Return [X, Y] of the center of cell containing provided text 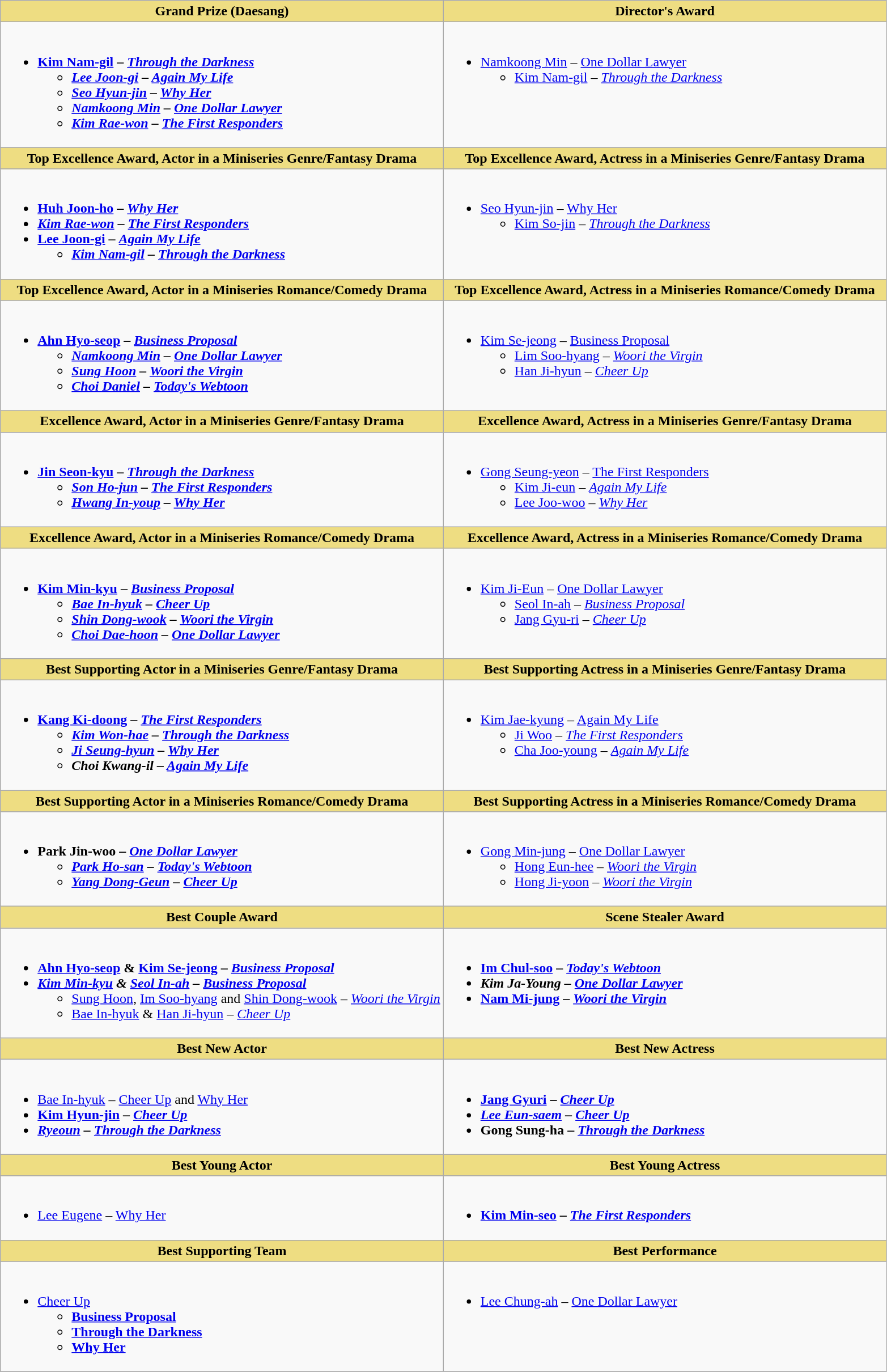
Jin Seon-kyu – Through the DarknessSon Ho-jun – The First RespondersHwang In-youp – Why Her [222, 480]
Seo Hyun-jin – Why HerKim So-jin – Through the Darkness [665, 224]
Lee Chung-ah – One Dollar Lawyer [665, 1316]
Best New Actress [665, 1049]
Excellence Award, Actor in a Miniseries Romance/Comedy Drama [222, 537]
Kim Ji-Eun – One Dollar LawyerSeol In-ah – Business ProposalJang Gyu-ri – Cheer Up [665, 603]
Kim Jae-kyung – Again My LifeJi Woo – The First RespondersCha Joo-young – Again My Life [665, 735]
Top Excellence Award, Actress in a Miniseries Genre/Fantasy Drama [665, 158]
Park Jin-woo – One Dollar LawyerPark Ho-san – Today's WebtoonYang Dong-Geun – Cheer Up [222, 859]
Excellence Award, Actress in a Miniseries Romance/Comedy Drama [665, 537]
Best Performance [665, 1251]
Huh Joon-ho – Why HerKim Rae-won – The First RespondersLee Joon-gi – Again My LifeKim Nam-gil – Through the Darkness [222, 224]
Best Couple Award [222, 917]
Kim Min-kyu – Business ProposalBae In-hyuk – Cheer UpShin Dong-wook – Woori the VirginChoi Dae-hoon – One Dollar Lawyer [222, 603]
Gong Seung-yeon – The First RespondersKim Ji-eun – Again My LifeLee Joo-woo – Why Her [665, 480]
Best Supporting Actor in a Miniseries Romance/Comedy Drama [222, 801]
Kim Se-jeong – Business ProposalLim Soo-hyang – Woori the VirginHan Ji-hyun – Cheer Up [665, 355]
Ahn Hyo-seop – Business ProposalNamkoong Min – One Dollar LawyerSung Hoon – Woori the VirginChoi Daniel – Today's Webtoon [222, 355]
Best Supporting Team [222, 1251]
Best New Actor [222, 1049]
Namkoong Min – One Dollar LawyerKim Nam-gil – Through the Darkness [665, 85]
Best Supporting Actress in a Miniseries Romance/Comedy Drama [665, 801]
Lee Eugene – Why Her [222, 1208]
Grand Prize (Daesang) [222, 11]
Im Chul-soo – Today's WebtoonKim Ja-Young – One Dollar LawyerNam Mi-jung – Woori the Virgin [665, 983]
Best Young Actress [665, 1165]
Kang Ki-doong – The First RespondersKim Won-hae – Through the DarknessJi Seung-hyun – Why HerChoi Kwang-il – Again My Life [222, 735]
Kim Min-seo – The First Responders [665, 1208]
Top Excellence Award, Actress in a Miniseries Romance/Comedy Drama [665, 290]
Best Young Actor [222, 1165]
Top Excellence Award, Actor in a Miniseries Genre/Fantasy Drama [222, 158]
Jang Gyuri – Cheer UpLee Eun-saem – Cheer UpGong Sung-ha – Through the Darkness [665, 1107]
Director's Award [665, 11]
Bae In-hyuk – Cheer Up and Why HerKim Hyun-jin – Cheer UpRyeoun – Through the Darkness [222, 1107]
Excellence Award, Actor in a Miniseries Genre/Fantasy Drama [222, 421]
Scene Stealer Award [665, 917]
Kim Nam-gil – Through the DarknessLee Joon-gi – Again My LifeSeo Hyun-jin – Why HerNamkoong Min – One Dollar LawyerKim Rae-won – The First Responders [222, 85]
Best Supporting Actor in a Miniseries Genre/Fantasy Drama [222, 669]
Top Excellence Award, Actor in a Miniseries Romance/Comedy Drama [222, 290]
Gong Min-jung – One Dollar LawyerHong Eun-hee – Woori the VirginHong Ji-yoon – Woori the Virgin [665, 859]
Excellence Award, Actress in a Miniseries Genre/Fantasy Drama [665, 421]
Cheer UpBusiness ProposalThrough the DarknessWhy Her [222, 1316]
Best Supporting Actress in a Miniseries Genre/Fantasy Drama [665, 669]
